Extract the [x, y] coordinate from the center of the cell holding the provided text.  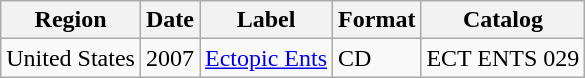
ECT ENTS 029 [503, 58]
CD [377, 58]
Format [377, 20]
Date [170, 20]
2007 [170, 58]
Region [71, 20]
Ectopic Ents [266, 58]
Catalog [503, 20]
Label [266, 20]
United States [71, 58]
